Locate the cell with the specified text and output its (x, y) center coordinate. 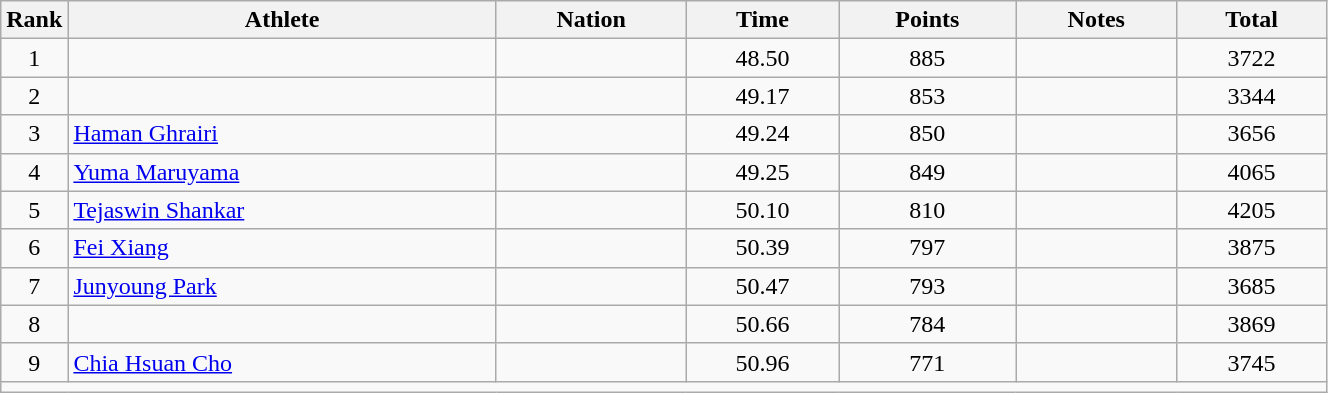
7 (34, 286)
3344 (1252, 96)
3722 (1252, 58)
Junyoung Park (282, 286)
3656 (1252, 134)
4205 (1252, 210)
50.96 (762, 362)
2 (34, 96)
8 (34, 324)
3685 (1252, 286)
771 (928, 362)
Nation (590, 20)
3875 (1252, 248)
Fei Xiang (282, 248)
Time (762, 20)
Tejaswin Shankar (282, 210)
793 (928, 286)
50.66 (762, 324)
9 (34, 362)
797 (928, 248)
6 (34, 248)
4065 (1252, 172)
784 (928, 324)
Notes (1096, 20)
885 (928, 58)
Rank (34, 20)
3869 (1252, 324)
849 (928, 172)
853 (928, 96)
50.39 (762, 248)
49.17 (762, 96)
4 (34, 172)
Points (928, 20)
Yuma Maruyama (282, 172)
50.47 (762, 286)
850 (928, 134)
50.10 (762, 210)
Athlete (282, 20)
Total (1252, 20)
49.25 (762, 172)
49.24 (762, 134)
1 (34, 58)
Chia Hsuan Cho (282, 362)
Haman Ghrairi (282, 134)
48.50 (762, 58)
5 (34, 210)
810 (928, 210)
3 (34, 134)
3745 (1252, 362)
